Determine the (X, Y) coordinate at the center of the cell enclosing the given text.  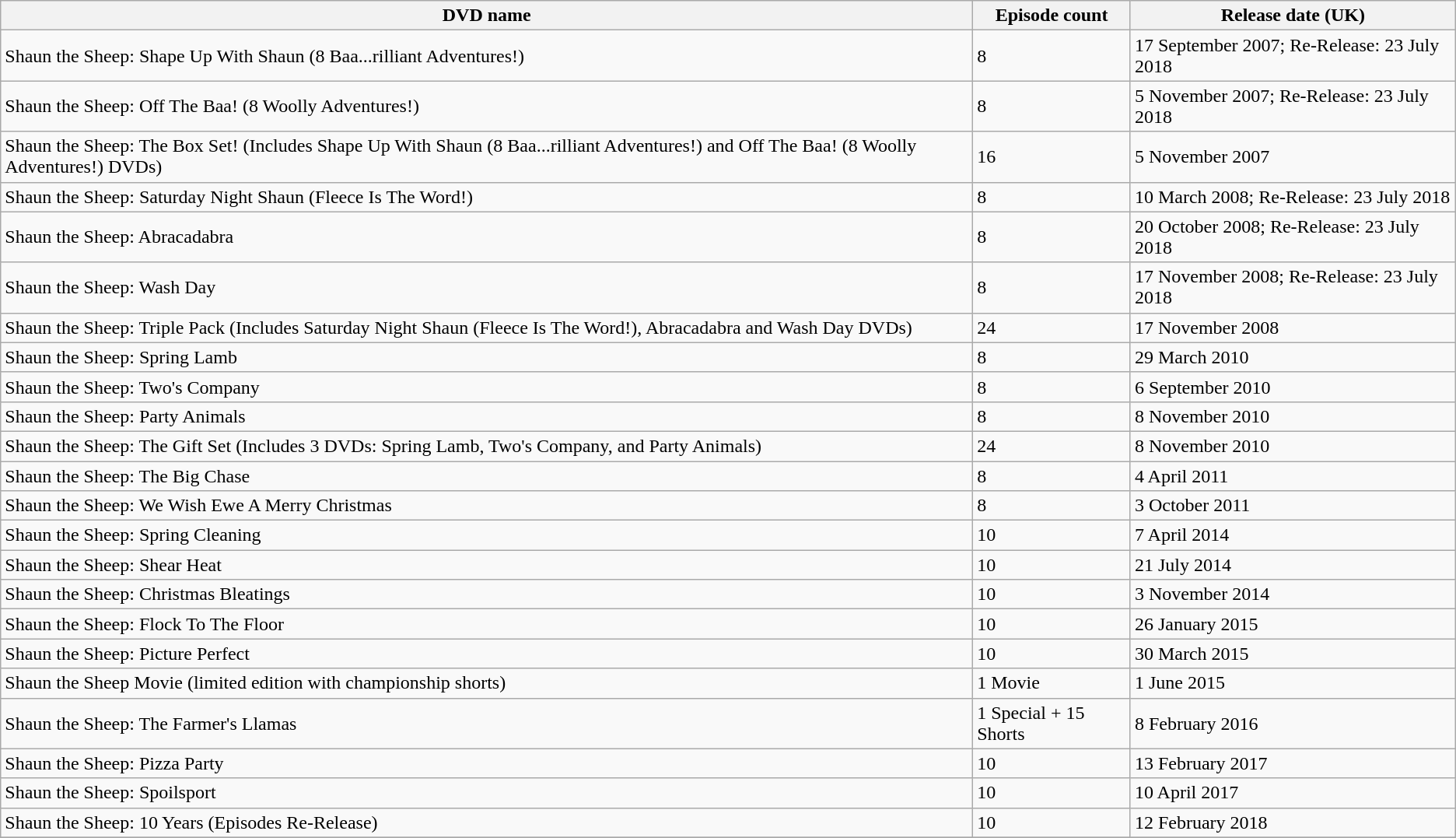
4 April 2011 (1293, 475)
Shaun the Sheep: Triple Pack (Includes Saturday Night Shaun (Fleece Is The Word!), Abracadabra and Wash Day DVDs) (487, 328)
Shaun the Sheep Movie (limited edition with championship shorts) (487, 683)
5 November 2007; Re-Release: 23 July 2018 (1293, 106)
8 February 2016 (1293, 724)
30 March 2015 (1293, 654)
6 September 2010 (1293, 387)
Release date (UK) (1293, 16)
Shaun the Sheep: Wash Day (487, 288)
26 January 2015 (1293, 624)
Shaun the Sheep: Party Animals (487, 416)
3 November 2014 (1293, 594)
10 April 2017 (1293, 793)
Shaun the Sheep: Spring Cleaning (487, 535)
Shaun the Sheep: Pizza Party (487, 763)
1 Movie (1052, 683)
17 November 2008 (1293, 328)
Shaun the Sheep: Picture Perfect (487, 654)
13 February 2017 (1293, 763)
Shaun the Sheep: We Wish Ewe A Merry Christmas (487, 506)
17 November 2008; Re-Release: 23 July 2018 (1293, 288)
Shaun the Sheep: The Farmer's Llamas (487, 724)
1 Special + 15 Shorts (1052, 724)
Shaun the Sheep: Shear Heat (487, 565)
7 April 2014 (1293, 535)
Shaun the Sheep: Spoilsport (487, 793)
10 March 2008; Re-Release: 23 July 2018 (1293, 197)
Shaun the Sheep: Abracadabra (487, 237)
Shaun the Sheep: Two's Company (487, 387)
20 October 2008; Re-Release: 23 July 2018 (1293, 237)
29 March 2010 (1293, 357)
Shaun the Sheep: Off The Baa! (8 Woolly Adventures!) (487, 106)
12 February 2018 (1293, 822)
Shaun the Sheep: Flock To The Floor (487, 624)
3 October 2011 (1293, 506)
17 September 2007; Re-Release: 23 July 2018 (1293, 56)
Episode count (1052, 16)
Shaun the Sheep: The Box Set! (Includes Shape Up With Shaun (8 Baa...rilliant Adventures!) and Off The Baa! (8 Woolly Adventures!) DVDs) (487, 157)
Shaun the Sheep: Christmas Bleatings (487, 594)
Shaun the Sheep: Shape Up With Shaun (8 Baa...rilliant Adventures!) (487, 56)
Shaun the Sheep: Saturday Night Shaun (Fleece Is The Word!) (487, 197)
21 July 2014 (1293, 565)
Shaun the Sheep: 10 Years (Episodes Re-Release) (487, 822)
Shaun the Sheep: Spring Lamb (487, 357)
16 (1052, 157)
1 June 2015 (1293, 683)
DVD name (487, 16)
Shaun the Sheep: The Big Chase (487, 475)
Shaun the Sheep: The Gift Set (Includes 3 DVDs: Spring Lamb, Two's Company, and Party Animals) (487, 446)
5 November 2007 (1293, 157)
